Determine the [x, y] coordinate at the center of the cell enclosing the given text.  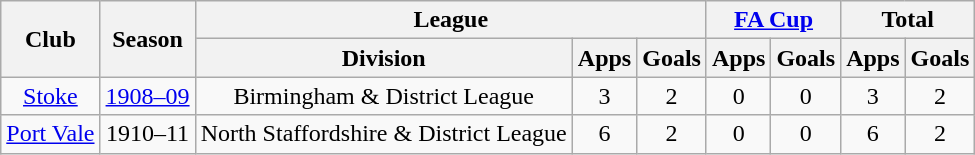
Birmingham & District League [384, 96]
Port Vale [50, 134]
FA Cup [773, 20]
1910–11 [148, 134]
Club [50, 39]
North Staffordshire & District League [384, 134]
Season [148, 39]
Total [908, 20]
1908–09 [148, 96]
League [450, 20]
Stoke [50, 96]
Division [384, 58]
